Identify which cell holds the provided text, then report its [X, Y] central coordinate. 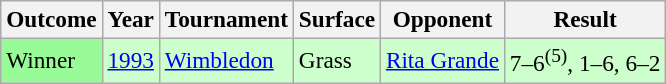
Year [130, 19]
Result [584, 19]
Wimbledon [226, 60]
Opponent [442, 19]
Surface [336, 19]
7–6(5), 1–6, 6–2 [584, 60]
Winner [52, 60]
Grass [336, 60]
Outcome [52, 19]
Rita Grande [442, 60]
Tournament [226, 19]
1993 [130, 60]
